Find where the given text appears and provide that cell's center as [x, y] coordinate. 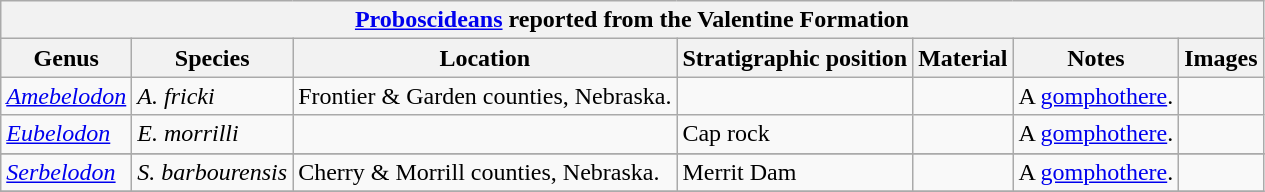
Amebelodon [66, 96]
E. morrilli [212, 134]
Images [1221, 58]
Serbelodon [66, 172]
Frontier & Garden counties, Nebraska. [485, 96]
Cap rock [795, 134]
Notes [1096, 58]
Species [212, 58]
Proboscideans reported from the Valentine Formation [632, 20]
A. fricki [212, 96]
Merrit Dam [795, 172]
Material [963, 58]
Location [485, 58]
Eubelodon [66, 134]
Stratigraphic position [795, 58]
S. barbourensis [212, 172]
Cherry & Morrill counties, Nebraska. [485, 172]
Genus [66, 58]
